Detect which cell encompasses the target text, then output its (x, y) center coordinate. 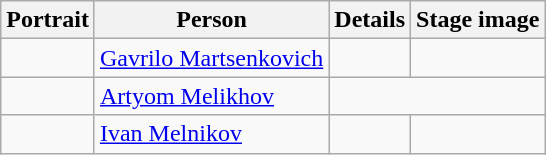
Artyom Melikhov (211, 96)
Person (211, 20)
Gavrilo Martsenkovich (211, 58)
Portrait (48, 20)
Ivan Melnikov (211, 134)
Stage image (478, 20)
Details (370, 20)
